Search for the cell housing the specified text and yield its [X, Y] center coordinate. 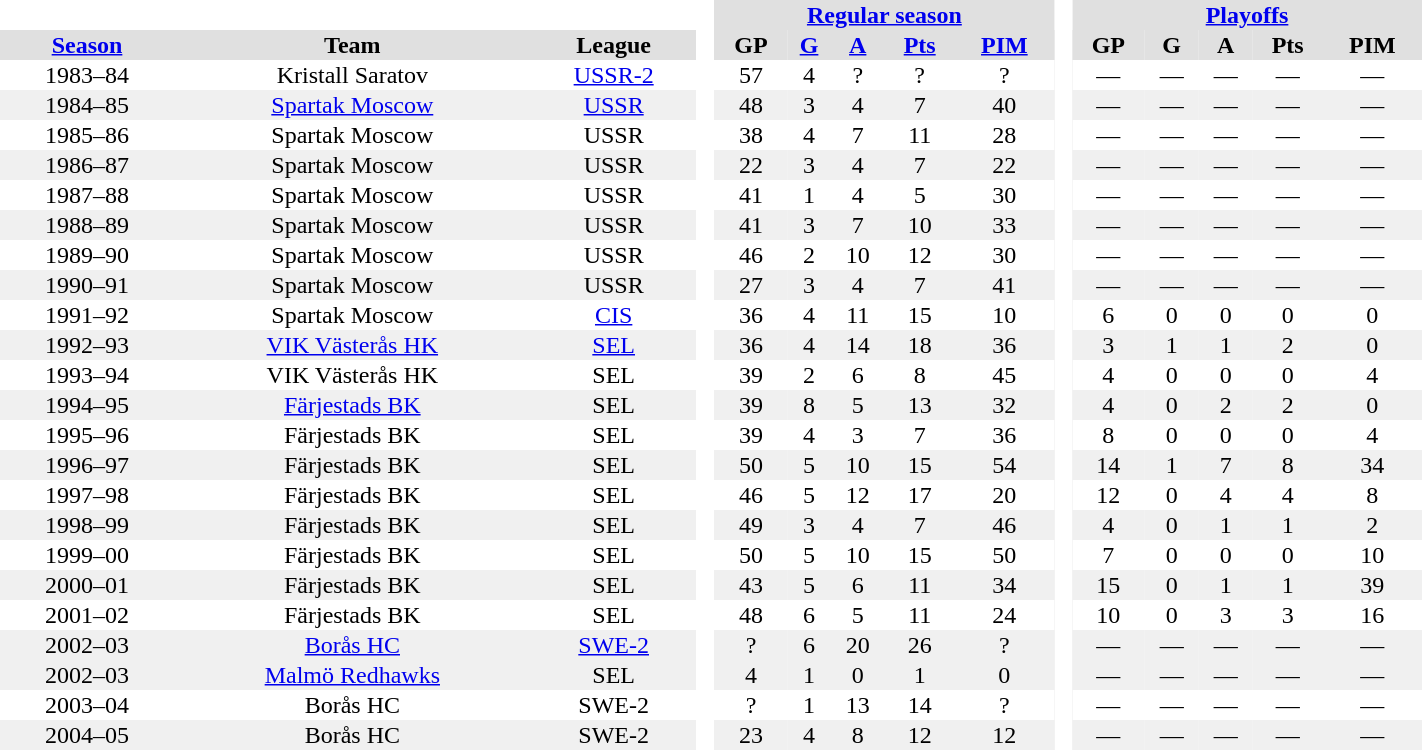
1994–95 [87, 405]
45 [1004, 375]
28 [1004, 135]
1990–91 [87, 285]
2000–01 [87, 585]
1987–88 [87, 195]
1985–86 [87, 135]
32 [1004, 405]
USSR-2 [614, 75]
2003–04 [87, 705]
1988–89 [87, 225]
1992–93 [87, 345]
33 [1004, 225]
54 [1004, 465]
27 [752, 285]
49 [752, 525]
23 [752, 735]
1991–92 [87, 315]
1998–99 [87, 525]
1989–90 [87, 255]
Kristall Saratov [352, 75]
1986–87 [87, 165]
26 [920, 645]
38 [752, 135]
CIS [614, 315]
1983–84 [87, 75]
Regular season [884, 15]
Team [352, 45]
24 [1004, 615]
2001–02 [87, 615]
1993–94 [87, 375]
43 [752, 585]
2004–05 [87, 735]
16 [1372, 615]
17 [920, 495]
League [614, 45]
Season [87, 45]
40 [1004, 105]
1995–96 [87, 435]
57 [752, 75]
1999–00 [87, 555]
1984–85 [87, 105]
Playoffs [1247, 15]
18 [920, 345]
Malmö Redhawks [352, 675]
1997–98 [87, 495]
1996–97 [87, 465]
